For the text-containing cell, return its midpoint in [X, Y] coordinate format. 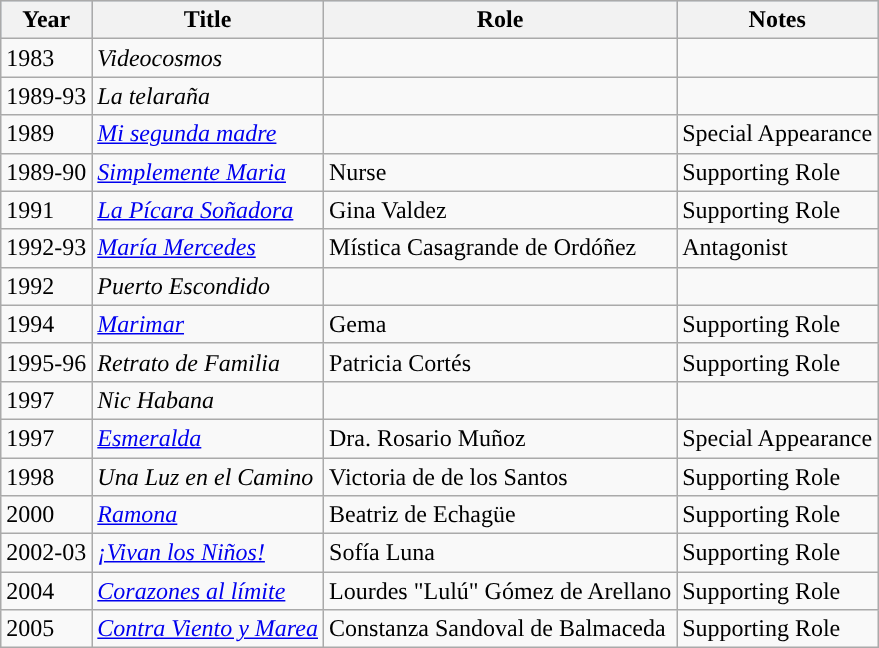
Nic Habana [208, 400]
La Pícara Soñadora [208, 210]
1989-93 [46, 96]
Gina Valdez [500, 210]
Puerto Escondido [208, 286]
Ramona [208, 515]
María Mercedes [208, 248]
Patricia Cortés [500, 362]
Dra. Rosario Muñoz [500, 438]
1983 [46, 58]
Year [46, 20]
1992-93 [46, 248]
Role [500, 20]
Title [208, 20]
Nurse [500, 172]
Una Luz en el Camino [208, 477]
1992 [46, 286]
1998 [46, 477]
1989 [46, 134]
Gema [500, 324]
Esmeralda [208, 438]
Beatriz de Echagüe [500, 515]
1994 [46, 324]
Sofía Luna [500, 553]
2002-03 [46, 553]
Antagonist [778, 248]
1989-90 [46, 172]
Lourdes "Lulú" Gómez de Arellano [500, 591]
Victoria de de los Santos [500, 477]
1991 [46, 210]
2004 [46, 591]
Contra Viento y Marea [208, 629]
Marimar [208, 324]
2000 [46, 515]
1995-96 [46, 362]
¡Vivan los Niños! [208, 553]
Mística Casagrande de Ordóñez [500, 248]
La telaraña [208, 96]
Notes [778, 20]
Videocosmos [208, 58]
2005 [46, 629]
Mi segunda madre [208, 134]
Simplemente Maria [208, 172]
Constanza Sandoval de Balmaceda [500, 629]
Corazones al límite [208, 591]
Retrato de Familia [208, 362]
